Detect which cell encompasses the target text, then output its (x, y) center coordinate. 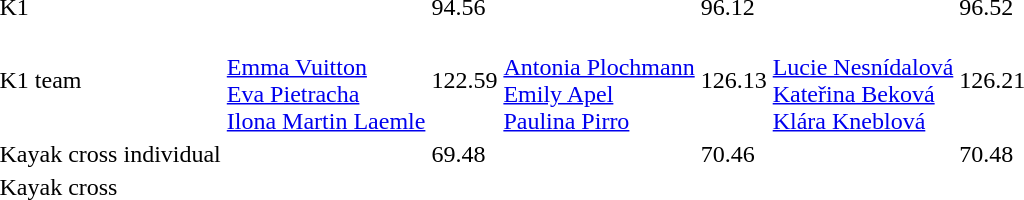
126.13 (734, 80)
70.46 (734, 154)
Antonia PlochmannEmily ApelPaulina Pirro (599, 80)
Emma VuittonEva PietrachaIlona Martin Laemle (326, 80)
122.59 (464, 80)
69.48 (464, 154)
Lucie NesnídalováKateřina BekováKlára Kneblová (863, 80)
